Identify which cell holds the provided text, then report its (x, y) central coordinate. 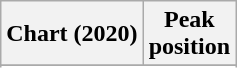
Peak position (189, 34)
Chart (2020) (72, 34)
